Capture the cell that displays the provided text and extract its (x, y) central coordinate. 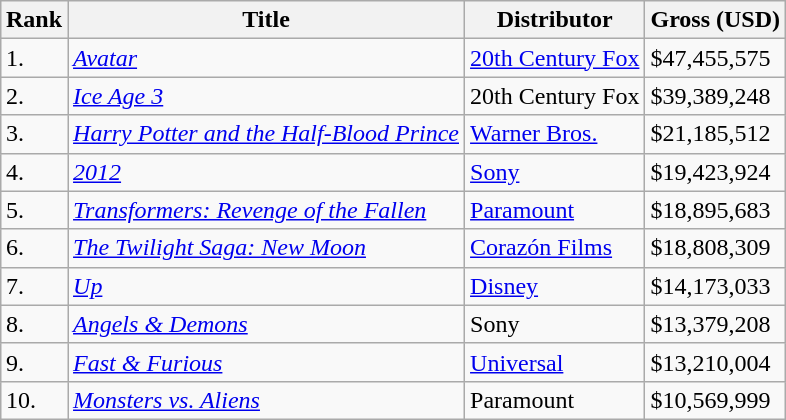
Title (266, 20)
6. (34, 248)
Rank (34, 20)
Warner Bros. (555, 134)
9. (34, 362)
$21,185,512 (716, 134)
Corazón Films (555, 248)
4. (34, 172)
Fast & Furious (266, 362)
$13,210,004 (716, 362)
2012 (266, 172)
10. (34, 400)
Distributor (555, 20)
8. (34, 324)
The Twilight Saga: New Moon (266, 248)
Ice Age 3 (266, 96)
Disney (555, 286)
$19,423,924 (716, 172)
3. (34, 134)
Up (266, 286)
$13,379,208 (716, 324)
Harry Potter and the Half-Blood Prince (266, 134)
Transformers: Revenge of the Fallen (266, 210)
2. (34, 96)
$47,455,575 (716, 58)
Universal (555, 362)
$14,173,033 (716, 286)
1. (34, 58)
$39,389,248 (716, 96)
Avatar (266, 58)
$18,895,683 (716, 210)
Monsters vs. Aliens (266, 400)
Gross (USD) (716, 20)
7. (34, 286)
5. (34, 210)
$18,808,309 (716, 248)
$10,569,999 (716, 400)
Angels & Demons (266, 324)
